Identify which cell holds the provided text, then report its (X, Y) central coordinate. 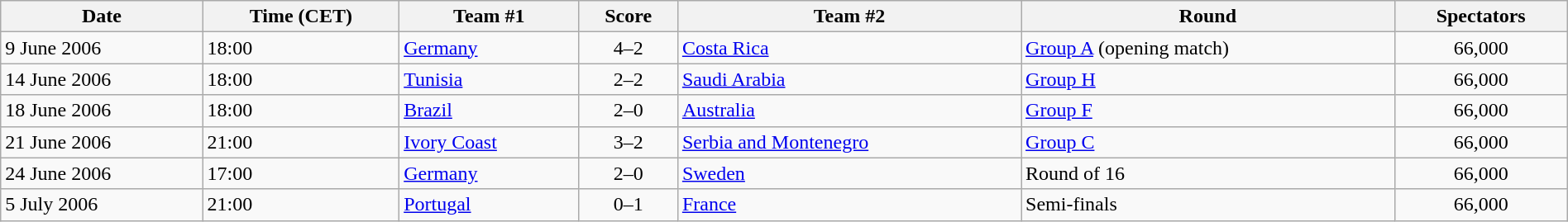
Round (1208, 17)
Brazil (490, 111)
9 June 2006 (102, 48)
Tunisia (490, 79)
Group C (1208, 142)
Group H (1208, 79)
24 June 2006 (102, 173)
Sweden (849, 173)
Saudi Arabia (849, 79)
Australia (849, 111)
Round of 16 (1208, 173)
14 June 2006 (102, 79)
Time (CET) (301, 17)
3–2 (629, 142)
Group A (opening match) (1208, 48)
France (849, 205)
18 June 2006 (102, 111)
Score (629, 17)
Serbia and Montenegro (849, 142)
Ivory Coast (490, 142)
21 June 2006 (102, 142)
17:00 (301, 173)
0–1 (629, 205)
4–2 (629, 48)
Costa Rica (849, 48)
5 July 2006 (102, 205)
2–2 (629, 79)
Portugal (490, 205)
Semi-finals (1208, 205)
Team #1 (490, 17)
Spectators (1480, 17)
Team #2 (849, 17)
Group F (1208, 111)
Date (102, 17)
